Output the [X, Y] coordinate of the center of the cell containing the given text.  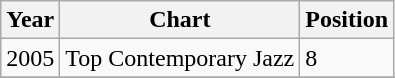
Position [347, 20]
2005 [30, 58]
Chart [180, 20]
Top Contemporary Jazz [180, 58]
Year [30, 20]
8 [347, 58]
